Pinpoint the cell where the given text exists, returning its (x, y) midpoint coordinate. 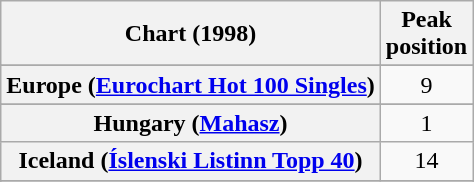
Iceland (Íslenski Listinn Topp 40) (191, 161)
9 (426, 85)
Chart (1998) (191, 34)
Europe (Eurochart Hot 100 Singles) (191, 85)
Hungary (Mahasz) (191, 123)
Peakposition (426, 34)
14 (426, 161)
1 (426, 123)
